For the text-containing cell, return its midpoint in [X, Y] coordinate format. 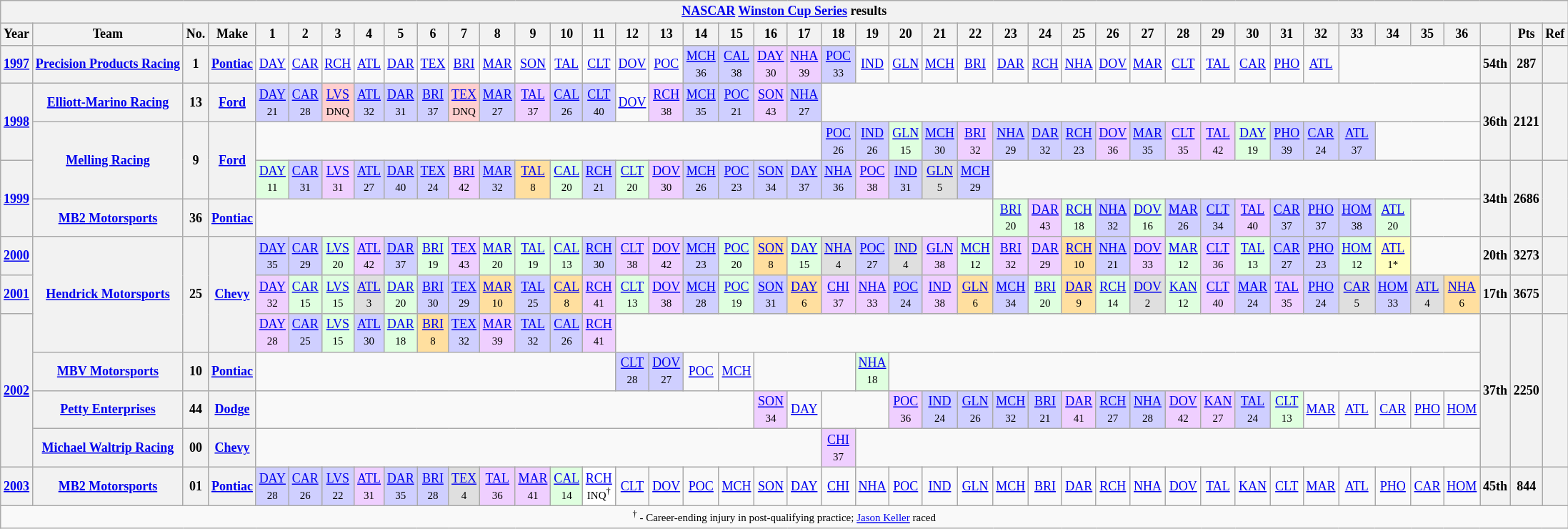
TEX32 [464, 333]
NHA4 [839, 256]
1997 [17, 64]
KAN12 [1183, 295]
TEX4 [464, 486]
2002 [17, 390]
RCH21 [599, 179]
LVSDNQ [338, 103]
CAR26 [305, 486]
29 [1218, 34]
18 [839, 34]
POC20 [736, 256]
ATL1* [1393, 256]
MCH32 [1011, 410]
POC26 [839, 141]
CAR31 [305, 179]
NHA39 [804, 64]
TAL19 [533, 256]
IND31 [906, 179]
BRI19 [433, 256]
CAL13 [567, 256]
RCHINQ† [599, 486]
2001 [17, 295]
Year [17, 34]
TAL13 [1253, 256]
CAR25 [305, 333]
Ref [1555, 34]
ATL30 [369, 333]
SON31 [771, 295]
34th [1496, 199]
NHA32 [1113, 218]
PHO39 [1287, 141]
BRI42 [464, 179]
TAL42 [1218, 141]
RCH14 [1113, 295]
DOV30 [666, 179]
2000 [17, 256]
1999 [17, 199]
ATL3 [369, 295]
30 [1253, 34]
CAR28 [305, 103]
TEX43 [464, 256]
TEX [433, 64]
DAR41 [1079, 410]
15 [736, 34]
MCH26 [701, 179]
DAY21 [272, 103]
POC21 [736, 103]
MAR26 [1183, 218]
RCH23 [1079, 141]
GLN15 [906, 141]
DAR31 [400, 103]
MCH23 [701, 256]
28 [1183, 34]
DAY6 [804, 295]
00 [196, 448]
LVS31 [338, 179]
CLT28 [632, 371]
CAR37 [1287, 218]
MCH35 [701, 103]
RCH38 [666, 103]
844 [1526, 486]
POC36 [906, 410]
LVS22 [338, 486]
DAY35 [272, 256]
POC38 [872, 179]
NHA21 [1113, 256]
NHA33 [872, 295]
MAR41 [533, 486]
31 [1287, 34]
TEX29 [464, 295]
TAL35 [1287, 295]
NHA18 [872, 371]
DAR43 [1046, 218]
MCH29 [975, 179]
PHO37 [1321, 218]
Team [107, 34]
17 [804, 34]
CAL8 [567, 295]
TAL8 [533, 179]
NHA28 [1148, 410]
MCH30 [940, 141]
DAR20 [400, 295]
HOM38 [1357, 218]
CLT20 [632, 179]
23 [1011, 34]
GLN6 [975, 295]
DOV16 [1148, 218]
DAR40 [400, 179]
POC24 [906, 295]
34 [1393, 34]
MBV Motorsports [107, 371]
DAY30 [771, 64]
2 [305, 34]
LVS20 [338, 256]
26 [1113, 34]
NASCAR Winston Cup Series results [784, 11]
DAR32 [1046, 141]
TAL40 [1253, 218]
MCH34 [1011, 295]
4 [369, 34]
MCH36 [701, 64]
2121 [1526, 122]
Michael Waltrip Racing [107, 448]
DOV38 [666, 295]
RCH18 [1079, 218]
KAN27 [1218, 410]
DAY19 [1253, 141]
IND38 [940, 295]
14 [701, 34]
ATL20 [1393, 218]
ATL32 [369, 103]
19 [872, 34]
12 [632, 34]
SON8 [771, 256]
11 [599, 34]
7 [464, 34]
33 [1357, 34]
2250 [1526, 390]
MAR27 [497, 103]
CAR29 [305, 256]
MAR24 [1253, 295]
NHA27 [804, 103]
Petty Enterprises [107, 410]
Dodge [233, 410]
Pts [1526, 34]
TEX24 [433, 179]
DAR37 [400, 256]
TAL37 [533, 103]
NHA29 [1011, 141]
CLT35 [1183, 141]
POC19 [736, 295]
3273 [1526, 256]
6 [433, 34]
DOV27 [666, 371]
21 [940, 34]
No. [196, 34]
32 [1321, 34]
PHO23 [1321, 256]
† - Career-ending injury in post-qualifying practice; Jason Keller raced [784, 518]
ATL31 [369, 486]
CLT36 [1218, 256]
CAR15 [305, 295]
POC27 [872, 256]
ATL27 [369, 179]
IND4 [906, 256]
Precision Products Racing [107, 64]
DAY32 [272, 295]
DAY37 [804, 179]
ATL37 [1357, 141]
ATL4 [1427, 295]
MAR12 [1183, 256]
TAL36 [497, 486]
01 [196, 486]
BRI28 [433, 486]
BRI37 [433, 103]
POC33 [839, 64]
5 [400, 34]
DOV2 [1148, 295]
SON43 [771, 103]
CHI [839, 486]
DAR18 [400, 333]
MAR10 [497, 295]
PHO24 [1321, 295]
DAR35 [400, 486]
3 [338, 34]
DOV33 [1148, 256]
Melling Racing [107, 160]
TAL32 [533, 333]
HOM12 [1357, 256]
CLT34 [1218, 218]
BRI8 [433, 333]
BRI30 [433, 295]
MAR35 [1148, 141]
IND24 [940, 410]
GLN26 [975, 410]
45th [1496, 486]
35 [1427, 34]
ATL42 [369, 256]
MAR20 [497, 256]
NHA6 [1462, 295]
MCH12 [975, 256]
HOM33 [1393, 295]
Elliott-Marino Racing [107, 103]
POC23 [736, 179]
CAL20 [567, 179]
RCH30 [599, 256]
2686 [1526, 199]
GLN38 [940, 256]
DAY15 [804, 256]
CAR24 [1321, 141]
36th [1496, 122]
CAL14 [567, 486]
54th [1496, 64]
CAL38 [736, 64]
DAY11 [272, 179]
DAR9 [1079, 295]
Make [233, 34]
3675 [1526, 295]
17th [1496, 295]
1998 [17, 122]
22 [975, 34]
287 [1526, 64]
CLT38 [632, 256]
44 [196, 410]
20th [1496, 256]
CAR5 [1357, 295]
GLN5 [940, 179]
RCH27 [1113, 410]
DOV36 [1113, 141]
DAR29 [1046, 256]
MAR39 [497, 333]
TAL24 [1253, 410]
KAN [1253, 486]
CAR27 [1287, 256]
2003 [17, 486]
24 [1046, 34]
TEXDNQ [464, 103]
MAR32 [497, 179]
TAL25 [533, 295]
8 [497, 34]
RCH10 [1079, 256]
16 [771, 34]
Hendrick Motorsports [107, 295]
27 [1148, 34]
NHA36 [839, 179]
IND26 [872, 141]
20 [906, 34]
37th [1496, 390]
MCH28 [701, 295]
BRI21 [1046, 410]
